Output the (X, Y) coordinate of the center of the cell containing the given text.  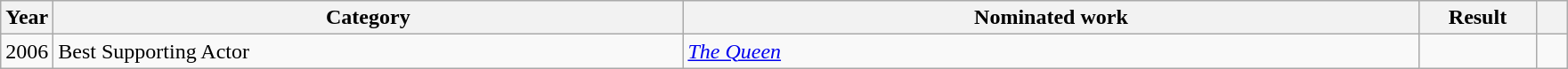
2006 (27, 51)
Category (369, 18)
The Queen (1051, 51)
Year (27, 18)
Nominated work (1051, 18)
Best Supporting Actor (369, 51)
Result (1478, 18)
